Output the (X, Y) coordinate of the center of the cell containing the given text.  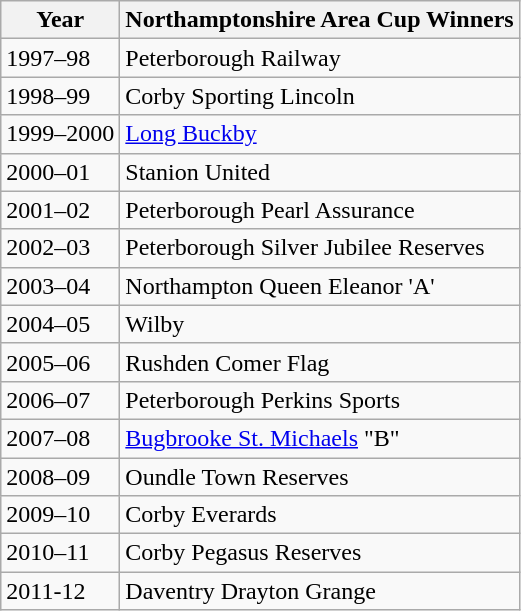
2011-12 (60, 591)
Daventry Drayton Grange (320, 591)
1997–98 (60, 58)
Year (60, 20)
2002–03 (60, 248)
Rushden Comer Flag (320, 362)
Bugbrooke St. Michaels "B" (320, 438)
1999–2000 (60, 134)
2005–06 (60, 362)
Peterborough Silver Jubilee Reserves (320, 248)
2006–07 (60, 400)
2003–04 (60, 286)
2000–01 (60, 172)
Oundle Town Reserves (320, 477)
1998–99 (60, 96)
2008–09 (60, 477)
Peterborough Perkins Sports (320, 400)
Peterborough Railway (320, 58)
Long Buckby (320, 134)
Northamptonshire Area Cup Winners (320, 20)
Corby Pegasus Reserves (320, 553)
Peterborough Pearl Assurance (320, 210)
2001–02 (60, 210)
Wilby (320, 324)
2009–10 (60, 515)
2007–08 (60, 438)
2004–05 (60, 324)
Stanion United (320, 172)
Corby Sporting Lincoln (320, 96)
Corby Everards (320, 515)
Northampton Queen Eleanor 'A' (320, 286)
2010–11 (60, 553)
